Detect which cell encompasses the target text, then output its [x, y] center coordinate. 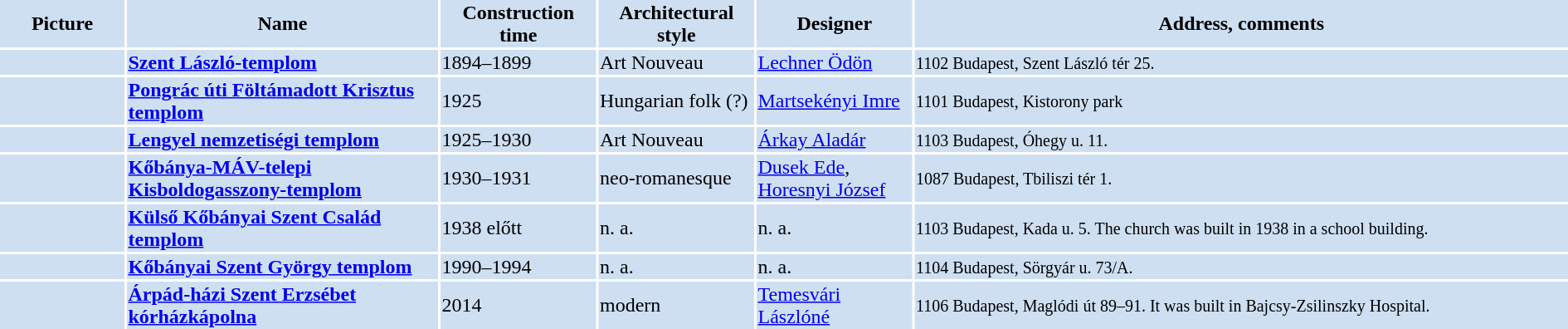
Kőbányai Szent György templom [282, 267]
Kőbánya-MÁV-telepi Kisboldogasszony-templom [282, 178]
2014 [519, 306]
modern [677, 306]
Picture [62, 23]
Construction time [519, 23]
1103 Budapest, Kada u. 5. The church was built in 1938 in a school building. [1241, 228]
Temesvári Lászlóné [835, 306]
Lengyel nemzetiségi templom [282, 140]
1101 Budapest, Kistorony park [1241, 101]
Szent László-templom [282, 62]
1990–1994 [519, 267]
1925 [519, 101]
Dusek Ede, Horesnyi József [835, 178]
neo-romanesque [677, 178]
1087 Budapest, Tbiliszi tér 1. [1241, 178]
Árkay Aladár [835, 140]
Address, comments [1241, 23]
1103 Budapest, Óhegy u. 11. [1241, 140]
Árpád-házi Szent Erzsébet kórházkápolna [282, 306]
Architectural style [677, 23]
1930–1931 [519, 178]
1102 Budapest, Szent László tér 25. [1241, 62]
1925–1930 [519, 140]
Hungarian folk (?) [677, 101]
1894–1899 [519, 62]
1106 Budapest, Maglódi út 89–91. It was built in Bajcsy-Zsilinszky Hospital. [1241, 306]
Pongrác úti Föltámadott Krisztus templom [282, 101]
Lechner Ödön [835, 62]
Martsekényi Imre [835, 101]
Designer [835, 23]
1938 előtt [519, 228]
Külső Kőbányai Szent Család templom [282, 228]
1104 Budapest, Sörgyár u. 73/A. [1241, 267]
Name [282, 23]
